Detect which cell encompasses the target text, then output its (X, Y) center coordinate. 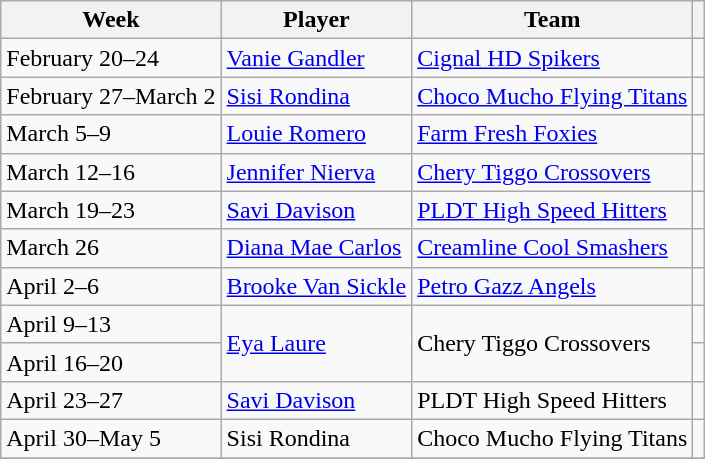
Week (111, 20)
April 9–13 (111, 324)
April 30–May 5 (111, 438)
Louie Romero (316, 134)
Brooke Van Sickle (316, 286)
April 23–27 (111, 400)
Diana Mae Carlos (316, 248)
April 16–20 (111, 362)
March 26 (111, 248)
April 2–6 (111, 286)
February 20–24 (111, 58)
Petro Gazz Angels (552, 286)
Cignal HD Spikers (552, 58)
Vanie Gandler (316, 58)
February 27–March 2 (111, 96)
Farm Fresh Foxies (552, 134)
Eya Laure (316, 343)
Player (316, 20)
Jennifer Nierva (316, 172)
Team (552, 20)
March 5–9 (111, 134)
March 19–23 (111, 210)
March 12–16 (111, 172)
Creamline Cool Smashers (552, 248)
